From the cell containing the given text, extract its center point as (x, y) coordinate. 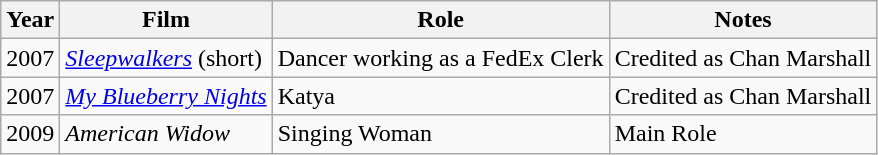
Sleepwalkers (short) (166, 58)
Year (30, 20)
Role (440, 20)
American Widow (166, 134)
My Blueberry Nights (166, 96)
Film (166, 20)
Notes (743, 20)
Main Role (743, 134)
Dancer working as a FedEx Clerk (440, 58)
Singing Woman (440, 134)
Katya (440, 96)
2009 (30, 134)
